Find where the given text appears and provide that cell's center as [X, Y] coordinate. 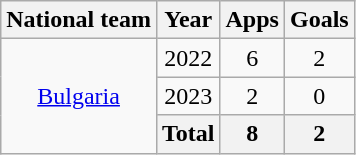
Bulgaria [79, 96]
6 [252, 58]
2022 [188, 58]
8 [252, 134]
0 [319, 96]
2023 [188, 96]
Apps [252, 20]
Year [188, 20]
Total [188, 134]
National team [79, 20]
Goals [319, 20]
